Detect which cell encompasses the target text, then output its [X, Y] center coordinate. 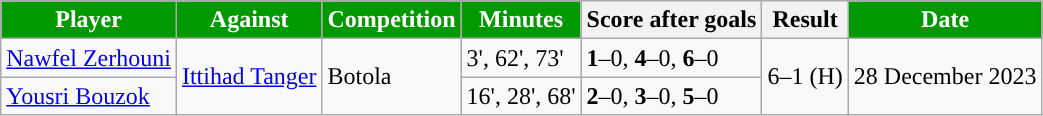
16', 28', 68' [521, 96]
Result [805, 20]
2–0, 3–0, 5–0 [672, 96]
Botola [392, 77]
6–1 (H) [805, 77]
3', 62', 73' [521, 58]
Minutes [521, 20]
Against [249, 20]
Date [945, 20]
Yousri Bouzok [89, 96]
Player [89, 20]
1–0, 4–0, 6–0 [672, 58]
Ittihad Tanger [249, 77]
Nawfel Zerhouni [89, 58]
28 December 2023 [945, 77]
Competition [392, 20]
Score after goals [672, 20]
